Output the [X, Y] coordinate of the center of the cell containing the given text.  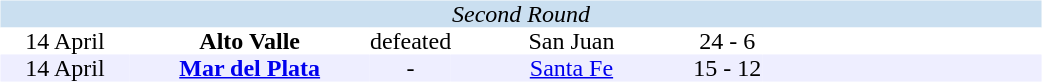
San Juan [571, 42]
- [410, 68]
defeated [410, 42]
24 - 6 [728, 42]
15 - 12 [728, 68]
Mar del Plata [249, 68]
Alto Valle [249, 42]
Santa Fe [571, 68]
Second Round [520, 14]
